Determine the (x, y) coordinate at the center of the cell enclosing the given text.  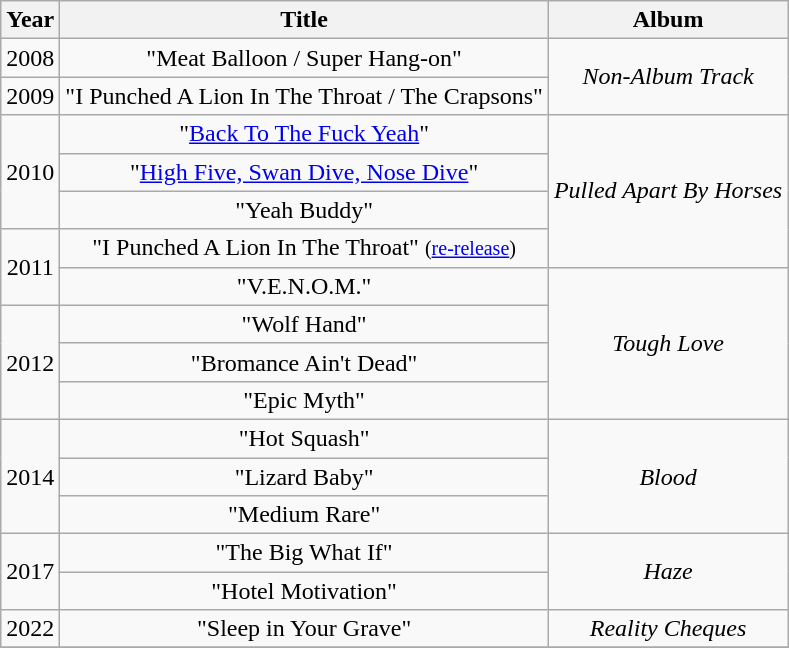
2010 (30, 172)
2008 (30, 58)
"Medium Rare" (304, 515)
2022 (30, 629)
"Bromance Ain't Dead" (304, 362)
Pulled Apart By Horses (668, 191)
2009 (30, 96)
"Epic Myth" (304, 400)
"High Five, Swan Dive, Nose Dive" (304, 172)
Album (668, 20)
Reality Cheques (668, 629)
Haze (668, 572)
Blood (668, 476)
"The Big What If" (304, 553)
Tough Love (668, 343)
"Meat Balloon / Super Hang-on" (304, 58)
"Back To The Fuck Yeah" (304, 134)
Non-Album Track (668, 77)
"V.E.N.O.M." (304, 286)
"Yeah Buddy" (304, 210)
"Lizard Baby" (304, 477)
"Wolf Hand" (304, 324)
"I Punched A Lion In The Throat / The Crapsons" (304, 96)
2012 (30, 362)
Year (30, 20)
2017 (30, 572)
Title (304, 20)
2014 (30, 476)
"Hot Squash" (304, 438)
2011 (30, 267)
"Sleep in Your Grave" (304, 629)
"I Punched A Lion In The Throat" (re-release) (304, 248)
"Hotel Motivation" (304, 591)
